Determine the (x, y) coordinate at the center of the cell enclosing the given text.  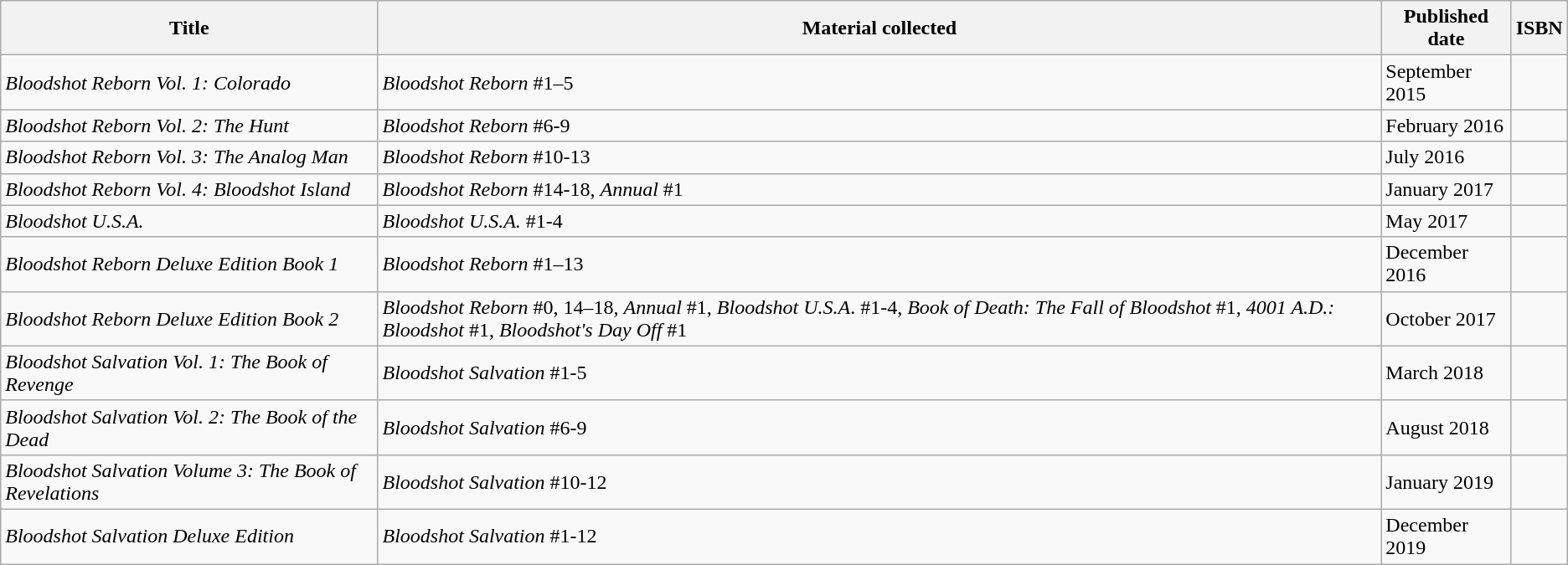
Bloodshot Salvation Vol. 1: The Book of Revenge (189, 373)
Bloodshot Reborn #1–13 (879, 265)
September 2015 (1446, 82)
Bloodshot Salvation #1-5 (879, 373)
Bloodshot Reborn Vol. 3: The Analog Man (189, 157)
Bloodshot Reborn #1–5 (879, 82)
Bloodshot Reborn Deluxe Edition Book 2 (189, 318)
Bloodshot Salvation Deluxe Edition (189, 536)
Material collected (879, 28)
Bloodshot U.S.A. #1-4 (879, 221)
Bloodshot Reborn #6-9 (879, 126)
March 2018 (1446, 373)
Bloodshot Reborn Vol. 1: Colorado (189, 82)
Bloodshot Reborn Deluxe Edition Book 1 (189, 265)
February 2016 (1446, 126)
Published date (1446, 28)
Bloodshot U.S.A. (189, 221)
Bloodshot Reborn Vol. 4: Bloodshot Island (189, 189)
December 2019 (1446, 536)
Bloodshot Reborn Vol. 2: The Hunt (189, 126)
December 2016 (1446, 265)
July 2016 (1446, 157)
Title (189, 28)
ISBN (1540, 28)
Bloodshot Salvation #6-9 (879, 427)
May 2017 (1446, 221)
Bloodshot Reborn #10-13 (879, 157)
Bloodshot Salvation #1-12 (879, 536)
Bloodshot Salvation Volume 3: The Book of Revelations (189, 482)
Bloodshot Reborn #14-18, Annual #1 (879, 189)
January 2017 (1446, 189)
October 2017 (1446, 318)
August 2018 (1446, 427)
Bloodshot Salvation Vol. 2: The Book of the Dead (189, 427)
January 2019 (1446, 482)
Bloodshot Salvation #10-12 (879, 482)
